Locate the cell with the specified text and output its (X, Y) center coordinate. 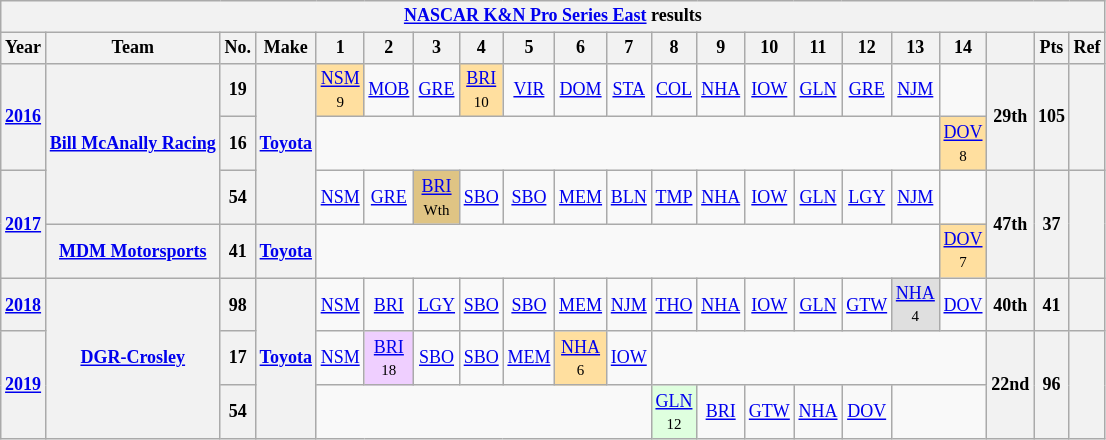
4 (481, 48)
BRI10 (481, 90)
47th (1010, 224)
BLN (628, 197)
37 (1052, 224)
14 (963, 48)
2018 (24, 305)
THO (674, 305)
2017 (24, 224)
40th (1010, 305)
2019 (24, 384)
NHA4 (915, 305)
9 (721, 48)
105 (1052, 116)
17 (238, 358)
19 (238, 90)
Pts (1052, 48)
Year (24, 48)
Bill McAnally Racing (132, 144)
3 (437, 48)
96 (1052, 384)
Ref (1087, 48)
Team (132, 48)
MDM Motorsports (132, 251)
12 (867, 48)
6 (581, 48)
GLN12 (674, 412)
DOM (581, 90)
29th (1010, 116)
7 (628, 48)
16 (238, 144)
No. (238, 48)
DGR-Crosley (132, 358)
BRIWth (437, 197)
DOV8 (963, 144)
NSM9 (340, 90)
13 (915, 48)
98 (238, 305)
MOB (389, 90)
NHA6 (581, 358)
1 (340, 48)
2016 (24, 116)
TMP (674, 197)
COL (674, 90)
Make (286, 48)
VIR (529, 90)
22nd (1010, 384)
STA (628, 90)
8 (674, 48)
NASCAR K&N Pro Series East results (553, 16)
BRI18 (389, 358)
5 (529, 48)
2 (389, 48)
11 (818, 48)
10 (769, 48)
DOV7 (963, 251)
